Identify which cell holds the provided text, then report its (x, y) central coordinate. 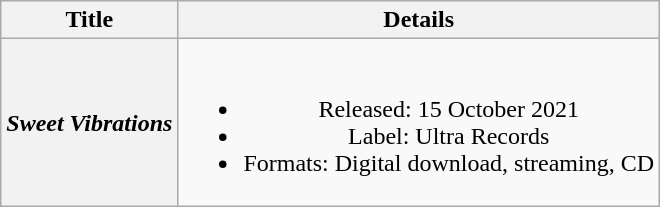
Title (90, 20)
Released: 15 October 2021Label: Ultra RecordsFormats: Digital download, streaming, CD (419, 122)
Details (419, 20)
Sweet Vibrations (90, 122)
